Find where the given text appears and provide that cell's center as [x, y] coordinate. 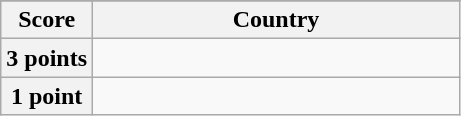
3 points [47, 58]
1 point [47, 96]
Score [47, 20]
Country [276, 20]
